Capture the cell that displays the provided text and extract its [X, Y] central coordinate. 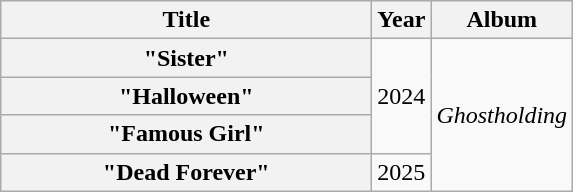
2025 [402, 172]
"Famous Girl" [186, 134]
Ghostholding [502, 115]
Album [502, 20]
Title [186, 20]
2024 [402, 96]
"Sister" [186, 58]
"Dead Forever" [186, 172]
Year [402, 20]
"Halloween" [186, 96]
